Return [x, y] of the center of cell containing provided text 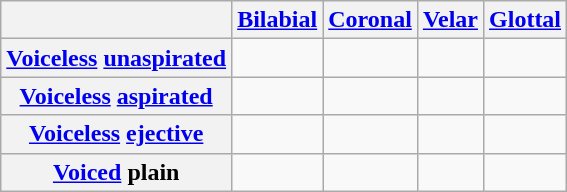
Velar [450, 20]
Coronal [370, 20]
Voiceless unaspirated [116, 58]
Bilabial [278, 20]
Glottal [526, 20]
Voiceless aspirated [116, 96]
Voiced plain [116, 172]
Voiceless ejective [116, 134]
